Pinpoint the cell where the given text exists, returning its [X, Y] midpoint coordinate. 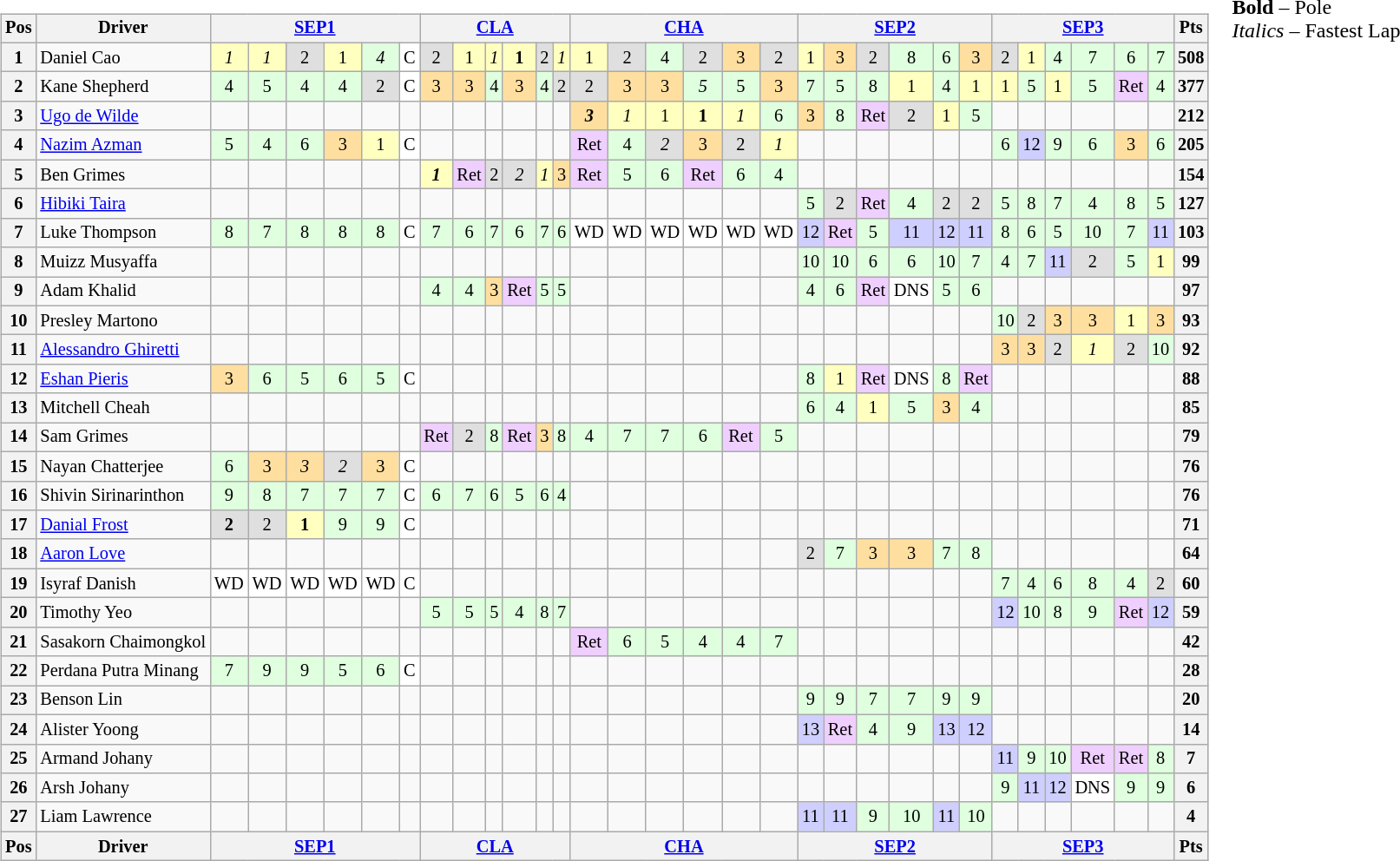
103 [1191, 233]
Alessandro Ghiretti [123, 350]
Arsh Johany [123, 788]
Hibiki Taira [123, 204]
42 [1191, 641]
205 [1191, 145]
59 [1191, 613]
Timothy Yeo [123, 613]
Shivin Sirinarinthon [123, 496]
154 [1191, 174]
Danial Frost [123, 525]
18 [18, 554]
Nayan Chatterjee [123, 466]
93 [1191, 320]
97 [1191, 292]
99 [1191, 262]
71 [1191, 525]
Liam Lawrence [123, 817]
Daniel Cao [123, 57]
Adam Khalid [123, 292]
19 [18, 583]
15 [18, 466]
Eshan Pieris [123, 379]
Aaron Love [123, 554]
28 [1191, 671]
92 [1191, 350]
16 [18, 496]
26 [18, 788]
Kane Shepherd [123, 87]
Alister Yoong [123, 729]
127 [1191, 204]
Ben Grimes [123, 174]
Presley Martono [123, 320]
377 [1191, 87]
Sam Grimes [123, 437]
27 [18, 817]
17 [18, 525]
24 [18, 729]
Luke Thompson [123, 233]
508 [1191, 57]
23 [18, 700]
Isyraf Danish [123, 583]
Nazim Azman [123, 145]
Ugo de Wilde [123, 116]
Perdana Putra Minang [123, 671]
88 [1191, 379]
Benson Lin [123, 700]
212 [1191, 116]
60 [1191, 583]
Armand Johany [123, 759]
85 [1191, 408]
21 [18, 641]
79 [1191, 437]
Muizz Musyaffa [123, 262]
Sasakorn Chaimongkol [123, 641]
Mitchell Cheah [123, 408]
22 [18, 671]
64 [1191, 554]
25 [18, 759]
